From the cell containing the given text, extract its center point as (X, Y) coordinate. 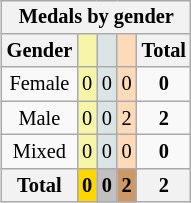
Gender (40, 51)
Female (40, 84)
Medals by gender (96, 17)
Male (40, 118)
Mixed (40, 152)
